Determine the [x, y] coordinate at the center of the cell enclosing the given text.  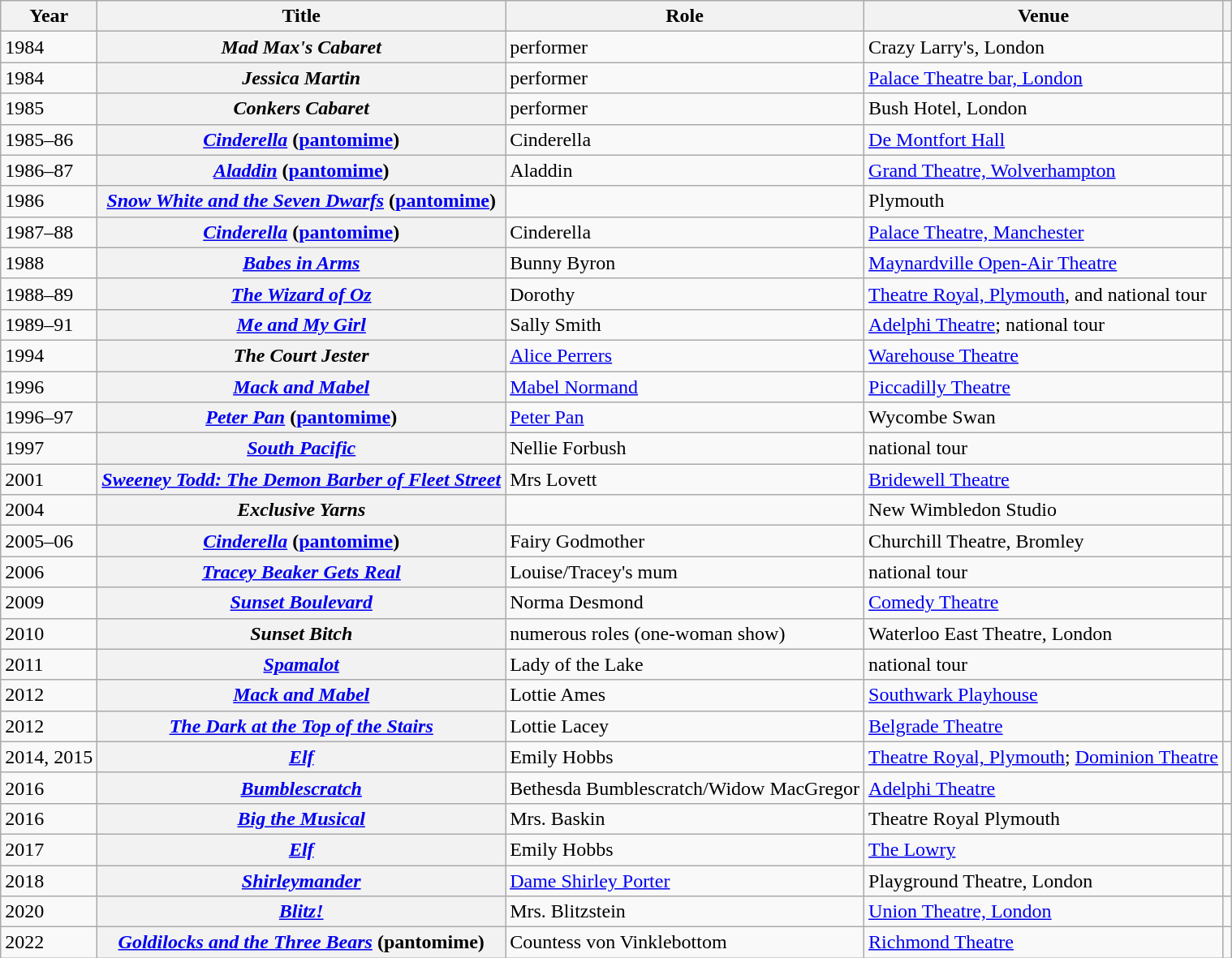
Goldilocks and the Three Bears (pantomime) [302, 943]
Sweeney Todd: The Demon Barber of Fleet Street [302, 479]
2004 [49, 510]
South Pacific [302, 449]
Bridewell Theatre [1044, 479]
Piccadilly Theatre [1044, 387]
Peter Pan [685, 418]
Maynardville Open-Air Theatre [1044, 263]
Mrs. Blitzstein [685, 912]
Churchill Theatre, Bromley [1044, 541]
Waterloo East Theatre, London [1044, 634]
1989–91 [49, 324]
Bumblescratch [302, 788]
Adelphi Theatre; national tour [1044, 324]
Jessica Martin [302, 78]
Louise/Tracey's mum [685, 572]
De Montfort Hall [1044, 140]
1996 [49, 387]
2014, 2015 [49, 757]
2006 [49, 572]
1986–87 [49, 170]
2018 [49, 880]
2009 [49, 603]
Mad Max's Cabaret [302, 47]
Union Theatre, London [1044, 912]
Palace Theatre bar, London [1044, 78]
2010 [49, 634]
Exclusive Yarns [302, 510]
1988 [49, 263]
Title [302, 16]
Crazy Larry's, London [1044, 47]
Sunset Boulevard [302, 603]
2022 [49, 943]
1986 [49, 201]
Lottie Ames [685, 695]
Lady of the Lake [685, 664]
Role [685, 16]
Richmond Theatre [1044, 943]
Alice Perrers [685, 355]
Theatre Royal, Plymouth; Dominion Theatre [1044, 757]
1988–89 [49, 294]
1997 [49, 449]
Bush Hotel, London [1044, 109]
Aladdin (pantomime) [302, 170]
Theatre Royal Plymouth [1044, 818]
Wycombe Swan [1044, 418]
1996–97 [49, 418]
2017 [49, 849]
Belgrade Theatre [1044, 726]
Playground Theatre, London [1044, 880]
Theatre Royal, Plymouth, and national tour [1044, 294]
Year [49, 16]
Tracey Beaker Gets Real [302, 572]
Shirleymander [302, 880]
The Court Jester [302, 355]
Dorothy [685, 294]
Blitz! [302, 912]
Fairy Godmother [685, 541]
The Dark at the Top of the Stairs [302, 726]
Adelphi Theatre [1044, 788]
Mabel Normand [685, 387]
2005–06 [49, 541]
Big the Musical [302, 818]
1985 [49, 109]
Norma Desmond [685, 603]
Spamalot [302, 664]
2020 [49, 912]
Sally Smith [685, 324]
Countess von Vinklebottom [685, 943]
numerous roles (one-woman show) [685, 634]
The Wizard of Oz [302, 294]
Palace Theatre, Manchester [1044, 232]
Babes in Arms [302, 263]
Bethesda Bumblescratch/Widow MacGregor [685, 788]
Mrs Lovett [685, 479]
Plymouth [1044, 201]
New Wimbledon Studio [1044, 510]
Snow White and the Seven Dwarfs (pantomime) [302, 201]
1987–88 [49, 232]
Aladdin [685, 170]
2011 [49, 664]
The Lowry [1044, 849]
Southwark Playhouse [1044, 695]
Grand Theatre, Wolverhampton [1044, 170]
Sunset Bitch [302, 634]
Me and My Girl [302, 324]
Peter Pan (pantomime) [302, 418]
2001 [49, 479]
Warehouse Theatre [1044, 355]
1985–86 [49, 140]
Dame Shirley Porter [685, 880]
Nellie Forbush [685, 449]
Conkers Cabaret [302, 109]
Mrs. Baskin [685, 818]
Venue [1044, 16]
1994 [49, 355]
Bunny Byron [685, 263]
Comedy Theatre [1044, 603]
Lottie Lacey [685, 726]
